Scan for the cell matching the given text and deliver its (X, Y) coordinate at center. 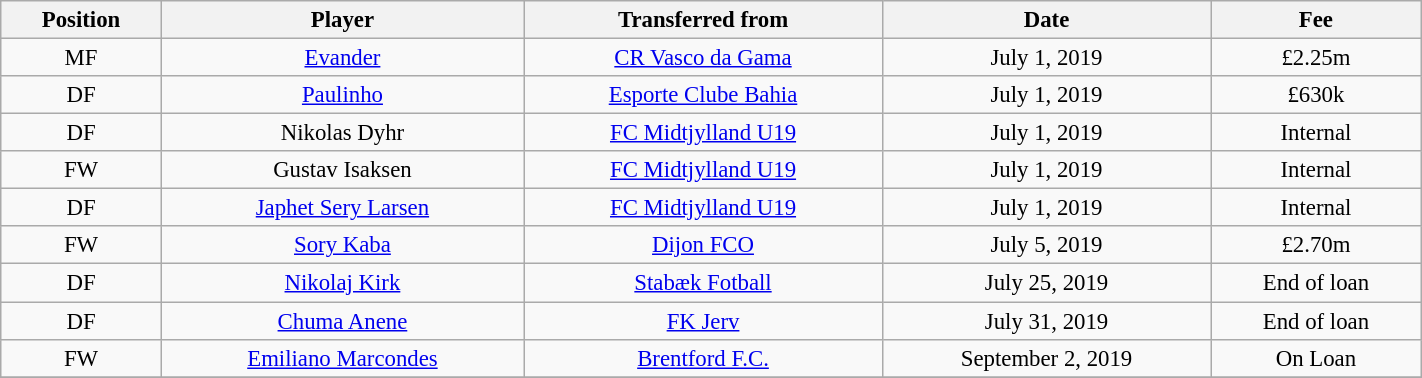
£2.25m (1316, 58)
Sory Kaba (342, 245)
Chuma Anene (342, 321)
July 31, 2019 (1046, 321)
CR Vasco da Gama (704, 58)
September 2, 2019 (1046, 358)
Evander (342, 58)
Esporte Clube Bahia (704, 95)
Date (1046, 20)
July 25, 2019 (1046, 283)
Player (342, 20)
Fee (1316, 20)
Dijon FCO (704, 245)
Japhet Sery Larsen (342, 208)
Nikolaj Kirk (342, 283)
Paulinho (342, 95)
Transferred from (704, 20)
Gustav Isaksen (342, 170)
Nikolas Dyhr (342, 133)
Position (82, 20)
Emiliano Marcondes (342, 358)
FK Jerv (704, 321)
Brentford F.C. (704, 358)
£2.70m (1316, 245)
Stabæk Fotball (704, 283)
MF (82, 58)
On Loan (1316, 358)
£630k (1316, 95)
July 5, 2019 (1046, 245)
